For the text-containing cell, return its midpoint in [x, y] coordinate format. 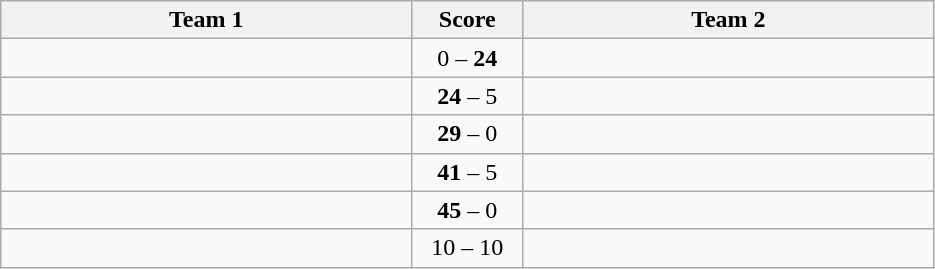
24 – 5 [468, 96]
41 – 5 [468, 172]
Score [468, 20]
Team 1 [206, 20]
0 – 24 [468, 58]
10 – 10 [468, 248]
45 – 0 [468, 210]
29 – 0 [468, 134]
Team 2 [728, 20]
